Find where the given text appears and provide that cell's center as (x, y) coordinate. 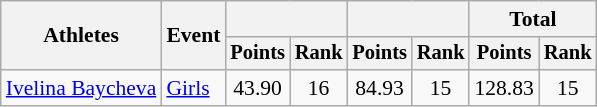
Athletes (82, 36)
Girls (193, 88)
43.90 (257, 88)
Event (193, 36)
128.83 (504, 88)
Ivelina Baycheva (82, 88)
16 (319, 88)
84.93 (379, 88)
Total (532, 19)
